Find where the given text appears and provide that cell's center as (x, y) coordinate. 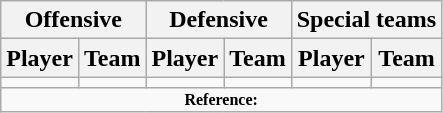
Defensive (218, 20)
Offensive (74, 20)
Reference: (222, 100)
Special teams (366, 20)
